Pinpoint the cell where the given text exists, returning its (x, y) midpoint coordinate. 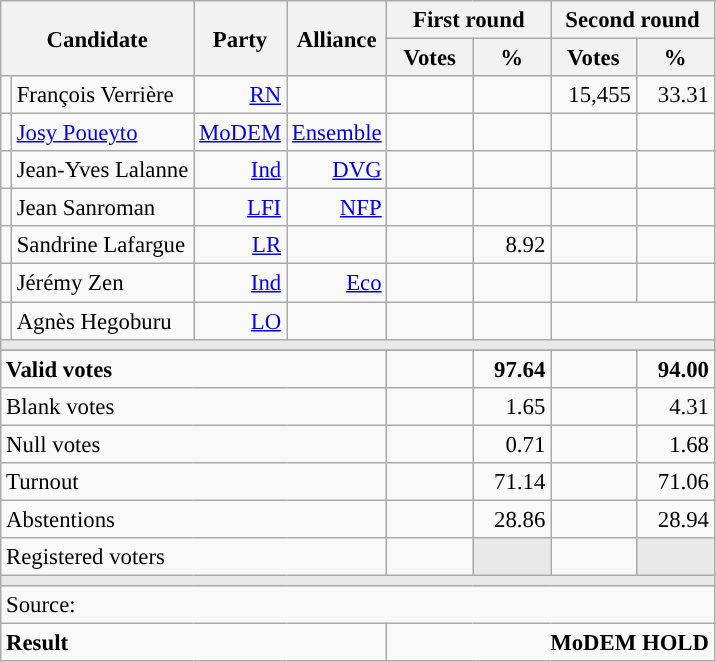
Jean-Yves Lalanne (102, 170)
Agnès Hegoburu (102, 321)
Ensemble (336, 133)
Sandrine Lafargue (102, 245)
First round (469, 20)
Party (240, 38)
LFI (240, 208)
94.00 (675, 369)
Blank votes (194, 406)
MoDEM (240, 133)
LO (240, 321)
1.68 (675, 444)
1.65 (512, 406)
LR (240, 245)
33.31 (675, 95)
Jérémy Zen (102, 283)
Result (194, 643)
97.64 (512, 369)
Null votes (194, 444)
NFP (336, 208)
François Verrière (102, 95)
0.71 (512, 444)
Eco (336, 283)
RN (240, 95)
Registered voters (194, 557)
28.94 (675, 519)
Turnout (194, 482)
DVG (336, 170)
MoDEM HOLD (550, 643)
Source: (358, 605)
71.14 (512, 482)
4.31 (675, 406)
Candidate (98, 38)
Josy Poueyto (102, 133)
15,455 (594, 95)
Abstentions (194, 519)
Jean Sanroman (102, 208)
8.92 (512, 245)
Valid votes (194, 369)
Alliance (336, 38)
Second round (633, 20)
71.06 (675, 482)
28.86 (512, 519)
